Identify which cell holds the provided text, then report its (x, y) central coordinate. 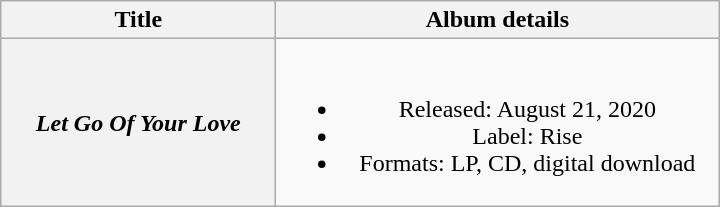
Let Go Of Your Love (138, 122)
Title (138, 20)
Album details (498, 20)
Released: August 21, 2020Label: RiseFormats: LP, CD, digital download (498, 122)
